For the text-containing cell, return its midpoint in (x, y) coordinate format. 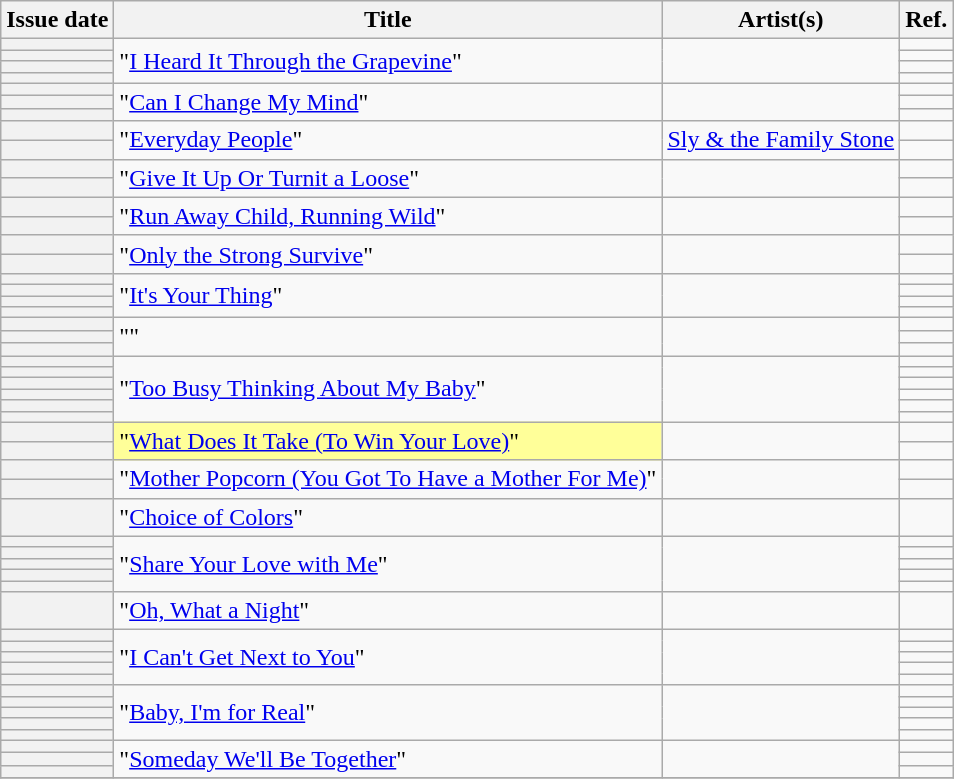
"What Does It Take (To Win Your Love)" (388, 441)
"Too Busy Thinking About My Baby" (388, 389)
"Everyday People" (388, 140)
"Only the Strong Survive" (388, 254)
"It's Your Thing" (388, 295)
"Mother Popcorn (You Got To Have a Mother For Me)" (388, 479)
Sly & the Family Stone (781, 140)
Ref. (926, 20)
"Run Away Child, Running Wild" (388, 216)
"Oh, What a Night" (388, 611)
"Choice of Colors" (388, 517)
Issue date (58, 20)
"Baby, I'm for Real" (388, 712)
"Give It Up Or Turnit a Loose" (388, 178)
"Someday We'll Be Together" (388, 759)
"Can I Change My Mind" (388, 102)
"Share Your Love with Me" (388, 564)
Artist(s) (781, 20)
"" (388, 337)
"I Heard It Through the Grapevine" (388, 61)
Title (388, 20)
"I Can't Get Next to You" (388, 658)
